Pinpoint the cell where the given text exists, returning its [x, y] midpoint coordinate. 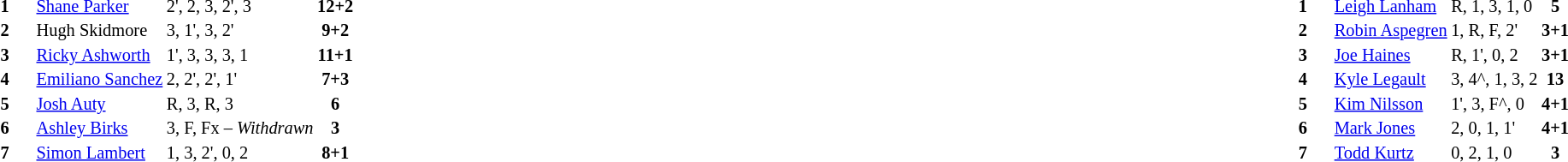
R, 1', 0, 2 [1494, 55]
5 [1314, 105]
Joe Haines [1390, 55]
Ashley Birks [99, 129]
3, 4^, 1, 3, 2 [1494, 81]
Kim Nilsson [1390, 105]
Robin Aspegren [1390, 31]
3, 1', 3, 2' [239, 31]
R, 3, R, 3 [239, 105]
Hugh Skidmore [99, 31]
1', 3, F^, 0 [1494, 105]
2, 0, 1, 1' [1494, 129]
11+1 [335, 55]
1, R, F, 2' [1494, 31]
Mark Jones [1390, 129]
Josh Auty [99, 105]
1', 3, 3, 3, 1 [239, 55]
3, F, Fx – Withdrawn [239, 129]
4 [1314, 81]
2, 2', 2', 1' [239, 81]
Kyle Legault [1390, 81]
7+3 [335, 81]
Emiliano Sanchez [99, 81]
9+2 [335, 31]
Ricky Ashworth [99, 55]
2 [1314, 31]
